Capture the cell that displays the provided text and extract its [X, Y] central coordinate. 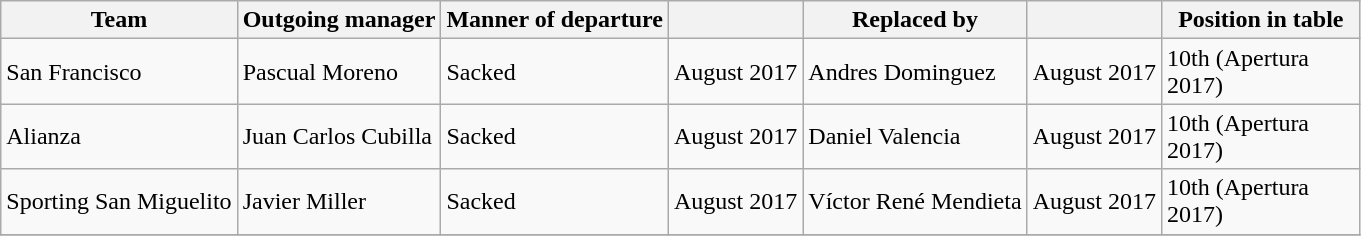
Pascual Moreno [339, 72]
Manner of departure [554, 20]
Javier Miller [339, 202]
San Francisco [119, 72]
Replaced by [915, 20]
Juan Carlos Cubilla [339, 136]
Daniel Valencia [915, 136]
Alianza [119, 136]
Sporting San Miguelito [119, 202]
Position in table [1262, 20]
Andres Dominguez [915, 72]
Víctor René Mendieta [915, 202]
Team [119, 20]
Outgoing manager [339, 20]
